Extract the (x, y) coordinate from the center of the cell holding the provided text.  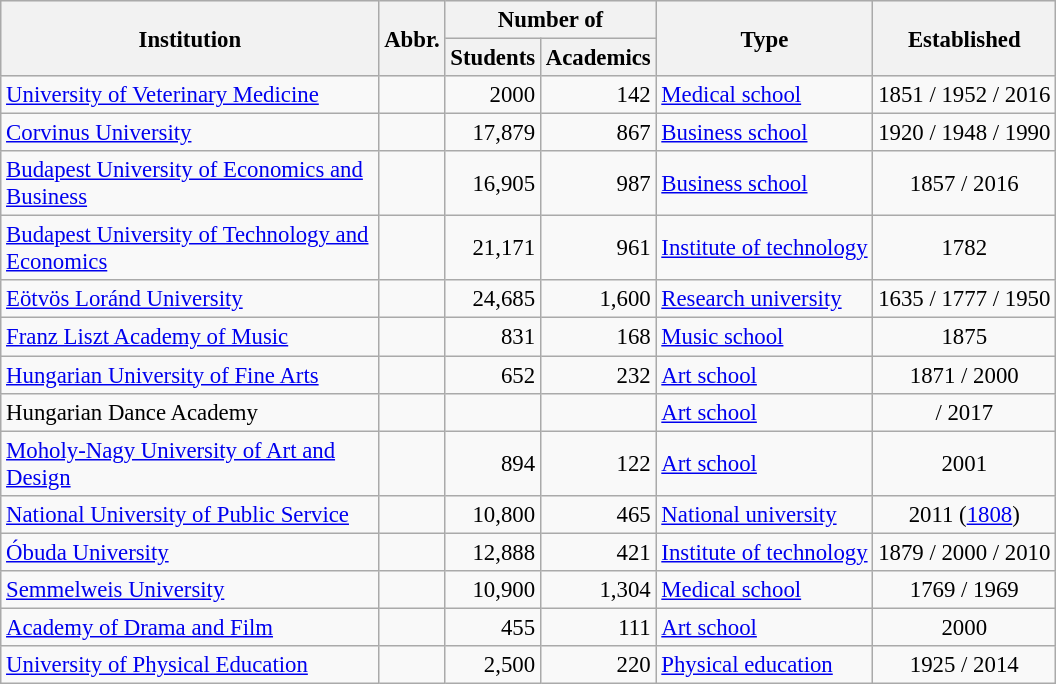
Type (764, 38)
652 (492, 375)
894 (492, 464)
National University of Public Service (190, 514)
Hungarian Dance Academy (190, 412)
Established (964, 38)
Abbr. (412, 38)
2011 (1808) (964, 514)
2001 (964, 464)
1871 / 2000 (964, 375)
Corvinus University (190, 133)
Franz Liszt Academy of Music (190, 337)
1879 / 2000 / 2010 (964, 552)
961 (598, 248)
Physical education (764, 665)
1,304 (598, 590)
2,500 (492, 665)
1782 (964, 248)
University of Physical Education (190, 665)
1920 / 1948 / 1990 (964, 133)
10,800 (492, 514)
1857 / 2016 (964, 184)
867 (598, 133)
24,685 (492, 299)
/ 2017 (964, 412)
Eötvös Loránd University (190, 299)
University of Veterinary Medicine (190, 95)
Academics (598, 58)
Hungarian University of Fine Arts (190, 375)
12,888 (492, 552)
Music school (764, 337)
1925 / 2014 (964, 665)
142 (598, 95)
16,905 (492, 184)
421 (598, 552)
Moholy-Nagy University of Art and Design (190, 464)
1851 / 1952 / 2016 (964, 95)
831 (492, 337)
21,171 (492, 248)
Óbuda University (190, 552)
455 (492, 627)
122 (598, 464)
10,900 (492, 590)
Budapest University of Economics and Business (190, 184)
Academy of Drama and Film (190, 627)
987 (598, 184)
465 (598, 514)
1,600 (598, 299)
168 (598, 337)
Semmelweis University (190, 590)
Number of (550, 20)
Institution (190, 38)
1635 / 1777 / 1950 (964, 299)
Budapest University of Technology and Economics (190, 248)
Research university (764, 299)
111 (598, 627)
1769 / 1969 (964, 590)
17,879 (492, 133)
Students (492, 58)
220 (598, 665)
National university (764, 514)
232 (598, 375)
1875 (964, 337)
